Provide the [x, y] coordinate of the cell's center where the given text is located.  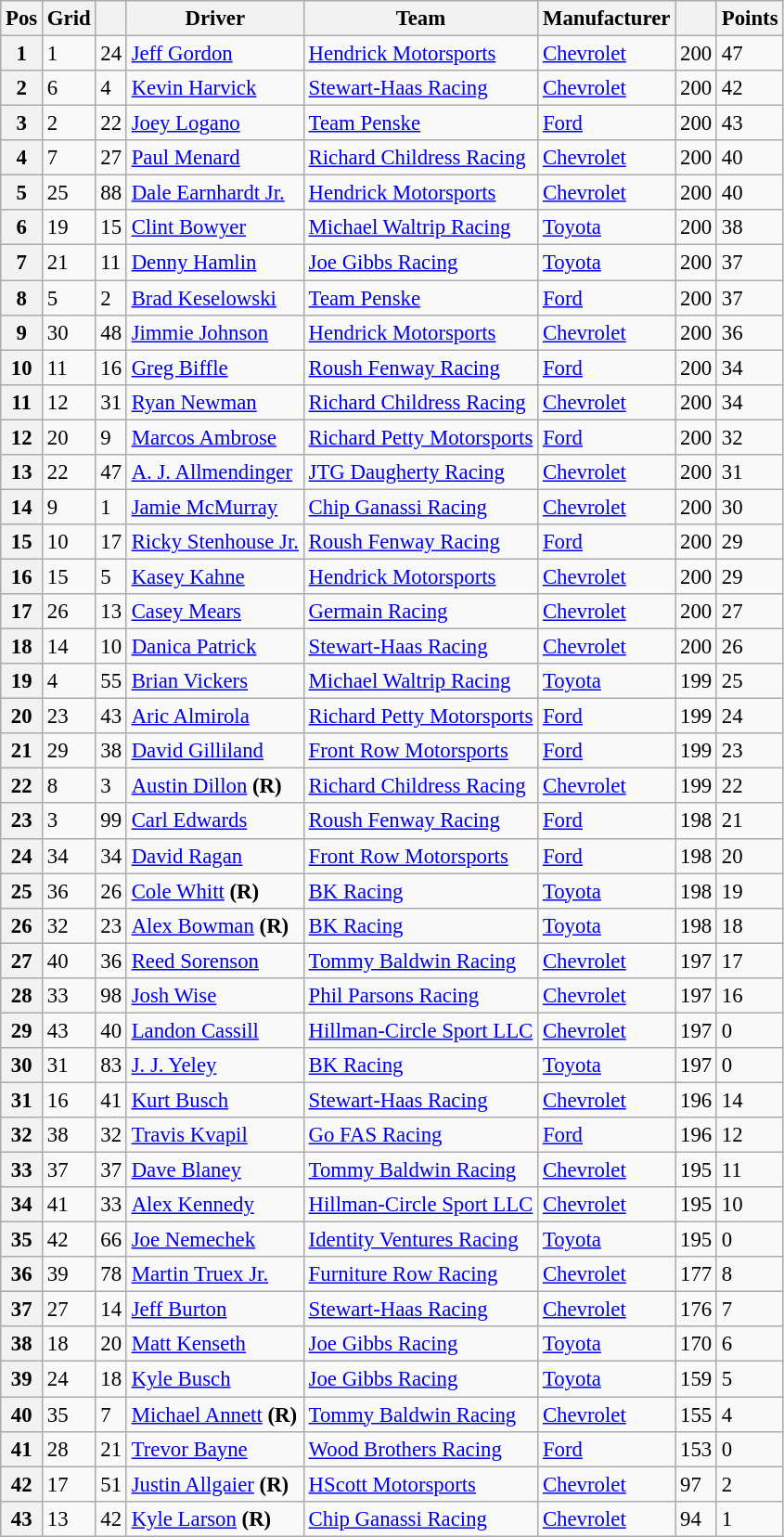
177 [696, 1274]
Marcos Ambrose [215, 437]
Phil Parsons Racing [420, 996]
Dave Blaney [215, 1170]
Joey Logano [215, 123]
Identity Ventures Racing [420, 1240]
Danica Patrick [215, 647]
Denny Hamlin [215, 263]
Carl Edwards [215, 821]
Reed Sorenson [215, 961]
Clint Bowyer [215, 227]
Alex Bowman (R) [215, 925]
Travis Kvapil [215, 1135]
Furniture Row Racing [420, 1274]
Matt Kenseth [215, 1345]
Alex Kennedy [215, 1205]
Germain Racing [420, 612]
Josh Wise [215, 996]
JTG Daugherty Racing [420, 472]
Pos [22, 19]
Driver [215, 19]
66 [111, 1240]
Casey Mears [215, 612]
155 [696, 1414]
176 [696, 1310]
J. J. Yeley [215, 1066]
153 [696, 1449]
Austin Dillon (R) [215, 786]
Kurt Busch [215, 1100]
Points [750, 19]
48 [111, 332]
Trevor Bayne [215, 1449]
170 [696, 1345]
Kasey Kahne [215, 576]
159 [696, 1379]
97 [696, 1484]
Aric Almirola [215, 717]
Jeff Burton [215, 1310]
David Ragan [215, 856]
Kevin Harvick [215, 88]
83 [111, 1066]
David Gilliland [215, 751]
Greg Biffle [215, 368]
Cole Whitt (R) [215, 891]
Grid [69, 19]
Joe Nemechek [215, 1240]
88 [111, 193]
Justin Allgaier (R) [215, 1484]
Jamie McMurray [215, 507]
A. J. Allmendinger [215, 472]
Landon Cassill [215, 1030]
Jeff Gordon [215, 54]
99 [111, 821]
Kyle Busch [215, 1379]
Brian Vickers [215, 681]
94 [696, 1518]
Brad Keselowski [215, 298]
Jimmie Johnson [215, 332]
Ricky Stenhouse Jr. [215, 542]
78 [111, 1274]
Wood Brothers Racing [420, 1449]
Ryan Newman [215, 402]
51 [111, 1484]
Manufacturer [607, 19]
Paul Menard [215, 158]
55 [111, 681]
Kyle Larson (R) [215, 1518]
Dale Earnhardt Jr. [215, 193]
Team [420, 19]
98 [111, 996]
Martin Truex Jr. [215, 1274]
Michael Annett (R) [215, 1414]
HScott Motorsports [420, 1484]
Go FAS Racing [420, 1135]
